Search for the cell housing the specified text and yield its (X, Y) center coordinate. 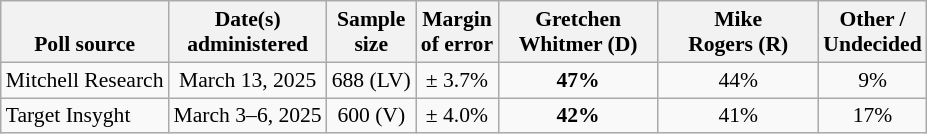
Other /Undecided (872, 32)
± 4.0% (457, 116)
44% (738, 80)
600 (V) (372, 116)
Date(s)administered (248, 32)
MikeRogers (R) (738, 32)
March 13, 2025 (248, 80)
Poll source (85, 32)
Marginof error (457, 32)
Samplesize (372, 32)
9% (872, 80)
688 (LV) (372, 80)
42% (578, 116)
March 3–6, 2025 (248, 116)
Mitchell Research (85, 80)
47% (578, 80)
Target Insyght (85, 116)
41% (738, 116)
GretchenWhitmer (D) (578, 32)
17% (872, 116)
± 3.7% (457, 80)
